Output the (x, y) coordinate of the center of the cell containing the given text.  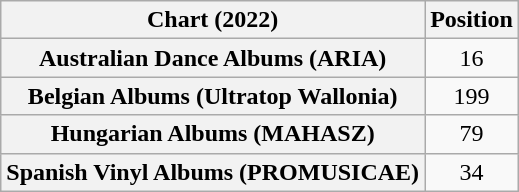
79 (472, 134)
16 (472, 58)
Position (472, 20)
Australian Dance Albums (ARIA) (213, 58)
Chart (2022) (213, 20)
Spanish Vinyl Albums (PROMUSICAE) (213, 172)
199 (472, 96)
Belgian Albums (Ultratop Wallonia) (213, 96)
Hungarian Albums (MAHASZ) (213, 134)
34 (472, 172)
